Pinpoint the cell where the given text exists, returning its [X, Y] midpoint coordinate. 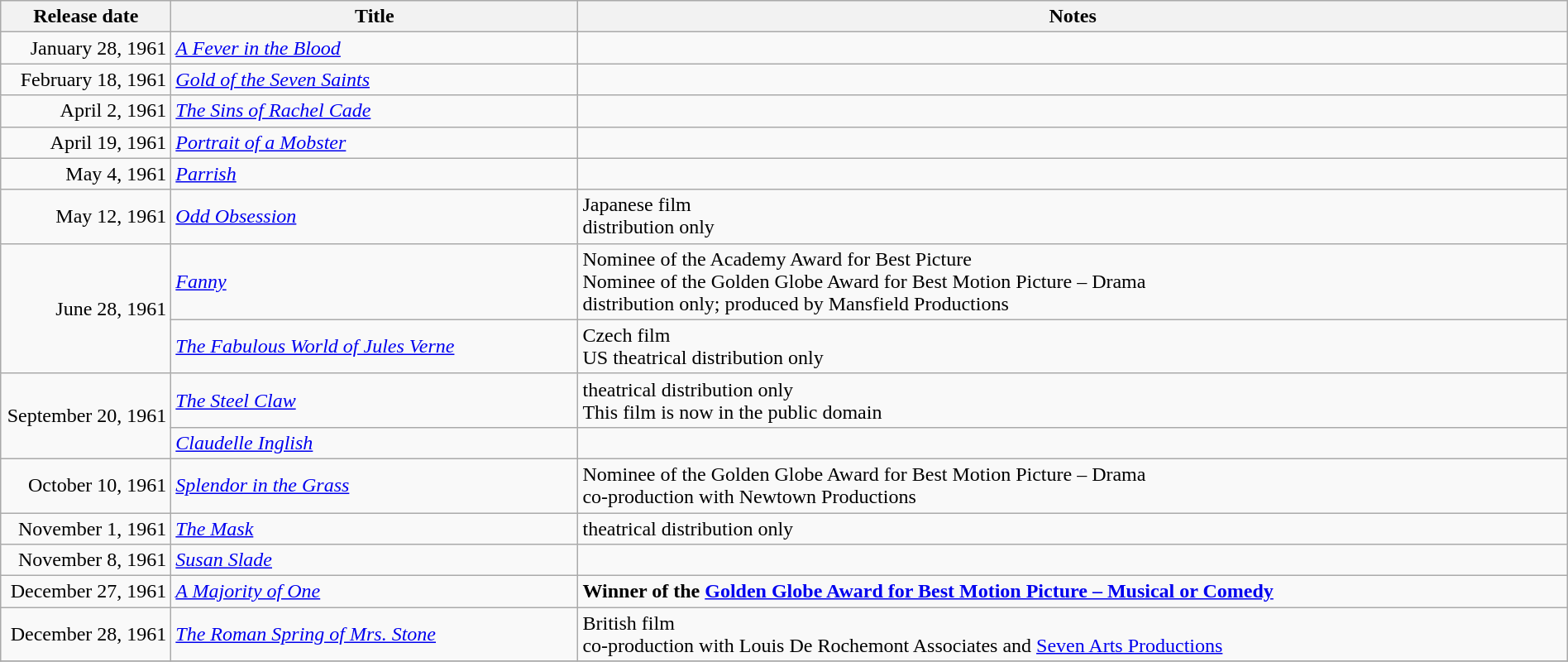
Czech film US theatrical distribution only [1073, 346]
theatrical distribution only [1073, 529]
Notes [1073, 17]
theatrical distribution onlyThis film is now in the public domain [1073, 401]
Odd Obsession [375, 217]
December 27, 1961 [86, 592]
A Fever in the Blood [375, 48]
The Sins of Rachel Cade [375, 111]
May 12, 1961 [86, 217]
May 4, 1961 [86, 174]
June 28, 1961 [86, 308]
Susan Slade [375, 560]
Winner of the Golden Globe Award for Best Motion Picture – Musical or Comedy [1073, 592]
Japanese film distribution only [1073, 217]
December 28, 1961 [86, 634]
April 19, 1961 [86, 142]
A Majority of One [375, 592]
Splendor in the Grass [375, 485]
April 2, 1961 [86, 111]
Release date [86, 17]
British filmco-production with Louis De Rochemont Associates and Seven Arts Productions [1073, 634]
The Mask [375, 529]
The Steel Claw [375, 401]
Portrait of a Mobster [375, 142]
January 28, 1961 [86, 48]
The Fabulous World of Jules Verne [375, 346]
Nominee of the Golden Globe Award for Best Motion Picture – Dramaco-production with Newtown Productions [1073, 485]
February 18, 1961 [86, 79]
Fanny [375, 281]
Title [375, 17]
Gold of the Seven Saints [375, 79]
September 20, 1961 [86, 415]
October 10, 1961 [86, 485]
November 8, 1961 [86, 560]
Claudelle Inglish [375, 443]
The Roman Spring of Mrs. Stone [375, 634]
November 1, 1961 [86, 529]
Parrish [375, 174]
